Locate the cell with the specified text and output its [X, Y] center coordinate. 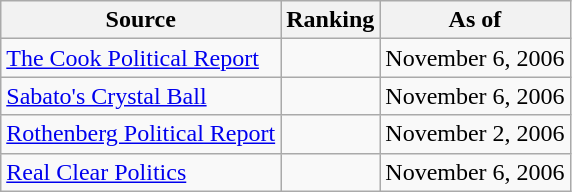
November 2, 2006 [475, 134]
The Cook Political Report [141, 58]
Real Clear Politics [141, 172]
Source [141, 20]
Sabato's Crystal Ball [141, 96]
Rothenberg Political Report [141, 134]
As of [475, 20]
Ranking [330, 20]
